Pinpoint the cell where the given text exists, returning its [X, Y] midpoint coordinate. 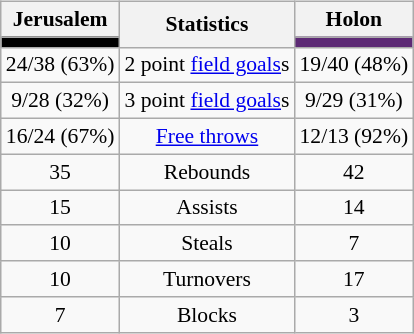
Turnovers [206, 279]
15 [60, 208]
14 [354, 208]
2 point field goalss [206, 65]
35 [60, 172]
Jerusalem [60, 19]
Steals [206, 243]
Rebounds [206, 172]
16/24 (67%) [60, 136]
9/29 (31%) [354, 101]
Statistics [206, 24]
Blocks [206, 314]
3 point field goalss [206, 101]
Assists [206, 208]
42 [354, 172]
3 [354, 314]
19/40 (48%) [354, 65]
17 [354, 279]
Holon [354, 19]
Free throws [206, 136]
9/28 (32%) [60, 101]
12/13 (92%) [354, 136]
24/38 (63%) [60, 65]
